Locate the cell with the specified text and output its (x, y) center coordinate. 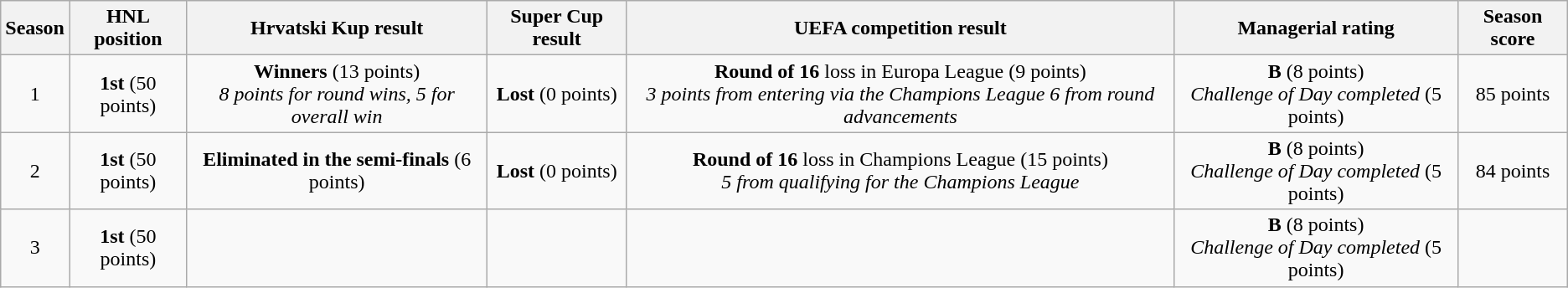
Eliminated in the semi-finals (6 points) (337, 171)
Round of 16 loss in Champions League (15 points)5 from qualifying for the Champions League (900, 171)
85 points (1513, 94)
2 (35, 171)
Round of 16 loss in Europa League (9 points)3 points from entering via the Champions League 6 from round advancements (900, 94)
Super Cup result (556, 28)
UEFA competition result (900, 28)
Hrvatski Kup result (337, 28)
Season (35, 28)
1 (35, 94)
Managerial rating (1315, 28)
Winners (13 points)8 points for round wins, 5 for overall win (337, 94)
3 (35, 248)
HNL position (127, 28)
84 points (1513, 171)
Season score (1513, 28)
